Detect which cell encompasses the target text, then output its [X, Y] center coordinate. 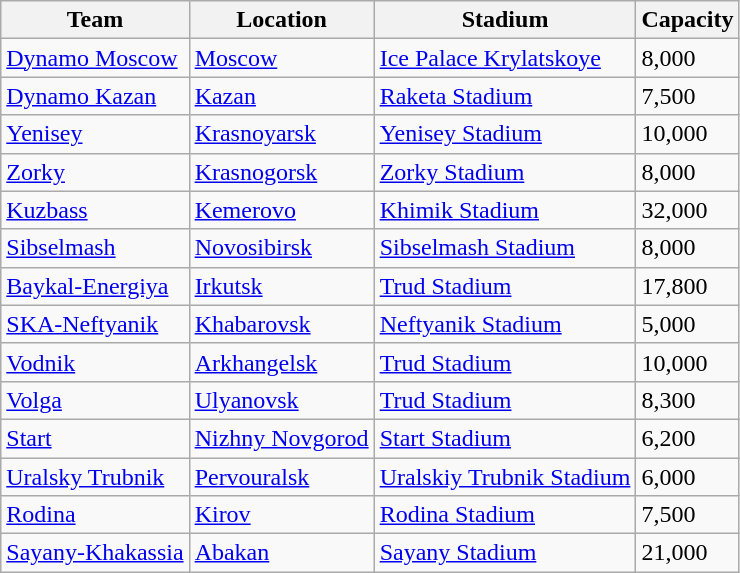
Kuzbass [95, 210]
Abakan [282, 553]
Sibselmash Stadium [505, 248]
Zorky [95, 172]
Sayany Stadium [505, 553]
6,000 [688, 477]
Kirov [282, 515]
Moscow [282, 58]
Dynamo Kazan [95, 96]
Uralsky Trubnik [95, 477]
Volga [95, 400]
Khabarovsk [282, 324]
Ice Palace Krylatskoye [505, 58]
Sibselmash [95, 248]
Khimik Stadium [505, 210]
Yenisey Stadium [505, 134]
Start Stadium [505, 438]
Pervouralsk [282, 477]
Zorky Stadium [505, 172]
21,000 [688, 553]
Raketa Stadium [505, 96]
Novosibirsk [282, 248]
Krasnoyarsk [282, 134]
Krasnogorsk [282, 172]
Rodina Stadium [505, 515]
Capacity [688, 20]
Arkhangelsk [282, 362]
17,800 [688, 286]
6,200 [688, 438]
Irkutsk [282, 286]
Ulyanovsk [282, 400]
Location [282, 20]
Dynamo Moscow [95, 58]
Vodnik [95, 362]
Yenisey [95, 134]
Kazan [282, 96]
Baykal-Energiya [95, 286]
Sayany-Khakassia [95, 553]
SKA-Neftyanik [95, 324]
Neftyanik Stadium [505, 324]
Nizhny Novgorod [282, 438]
Team [95, 20]
Start [95, 438]
Kemerovo [282, 210]
Stadium [505, 20]
32,000 [688, 210]
8,300 [688, 400]
5,000 [688, 324]
Uralskiy Trubnik Stadium [505, 477]
Rodina [95, 515]
